Provide the (x, y) coordinate of the cell's center where the given text is located.  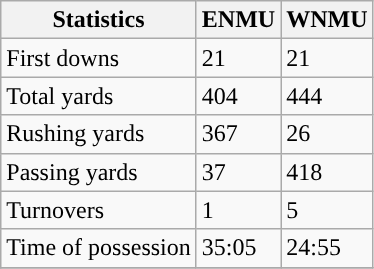
WNMU (327, 20)
404 (238, 96)
ENMU (238, 20)
Passing yards (99, 172)
5 (327, 210)
1 (238, 210)
Statistics (99, 20)
First downs (99, 58)
Total yards (99, 96)
444 (327, 96)
367 (238, 134)
418 (327, 172)
37 (238, 172)
24:55 (327, 248)
35:05 (238, 248)
Rushing yards (99, 134)
26 (327, 134)
Turnovers (99, 210)
Time of possession (99, 248)
